Determine the (x, y) coordinate at the center of the cell enclosing the given text.  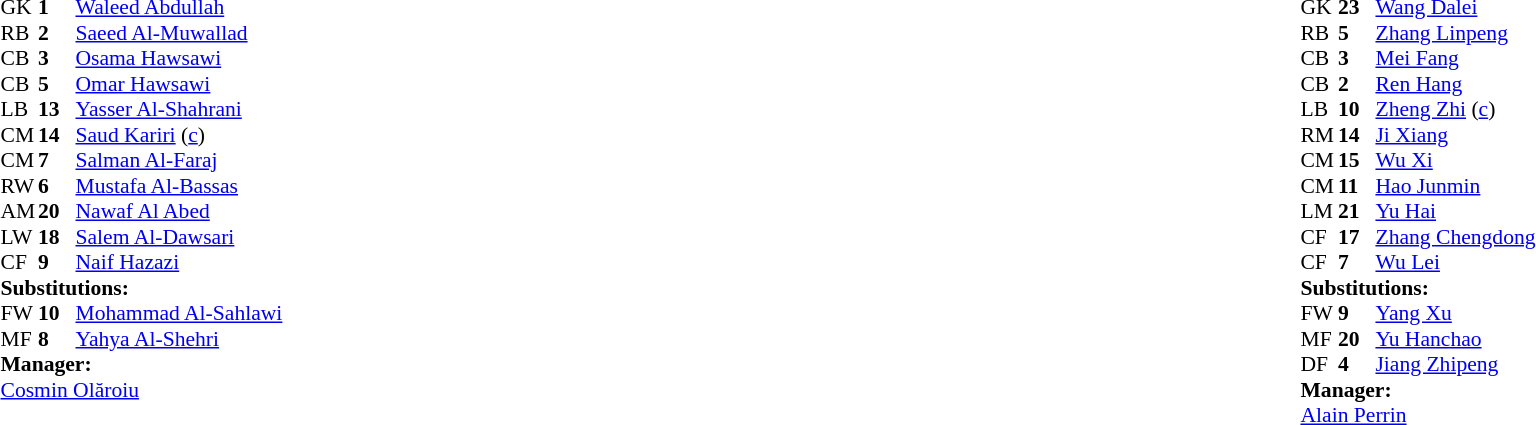
RW (19, 186)
Osama Hawsawi (180, 59)
Jiang Zhipeng (1455, 365)
Wu Xi (1455, 161)
DF (1319, 365)
Zhang Linpeng (1455, 33)
15 (1357, 161)
Ji Xiang (1455, 135)
Hao Junmin (1455, 186)
Naif Hazazi (180, 263)
Omar Hawsawi (180, 84)
Yang Xu (1455, 313)
Cosmin Olăroiu (141, 390)
13 (57, 109)
18 (57, 237)
Yu Hai (1455, 211)
Yahya Al-Shehri (180, 339)
8 (57, 339)
11 (1357, 186)
Ren Hang (1455, 84)
Zhang Chengdong (1455, 237)
Salem Al-Dawsari (180, 237)
AM (19, 211)
Mohammad Al-Sahlawi (180, 313)
Saeed Al-Muwallad (180, 33)
Mei Fang (1455, 59)
Zheng Zhi (c) (1455, 109)
LM (1319, 211)
Nawaf Al Abed (180, 211)
Yu Hanchao (1455, 339)
Mustafa Al-Bassas (180, 186)
Salman Al-Faraj (180, 161)
4 (1357, 365)
21 (1357, 211)
LW (19, 237)
Saud Kariri (c) (180, 135)
RM (1319, 135)
Yasser Al-Shahrani (180, 109)
6 (57, 186)
17 (1357, 237)
Wu Lei (1455, 263)
